Search for the cell housing the specified text and yield its [x, y] center coordinate. 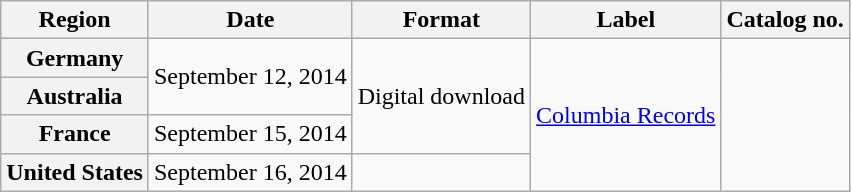
Catalog no. [785, 20]
United States [75, 172]
Digital download [441, 96]
Date [250, 20]
September 12, 2014 [250, 77]
Columbia Records [626, 115]
Format [441, 20]
September 15, 2014 [250, 134]
Australia [75, 96]
Germany [75, 58]
September 16, 2014 [250, 172]
Region [75, 20]
France [75, 134]
Label [626, 20]
